Search for the cell housing the specified text and yield its (X, Y) center coordinate. 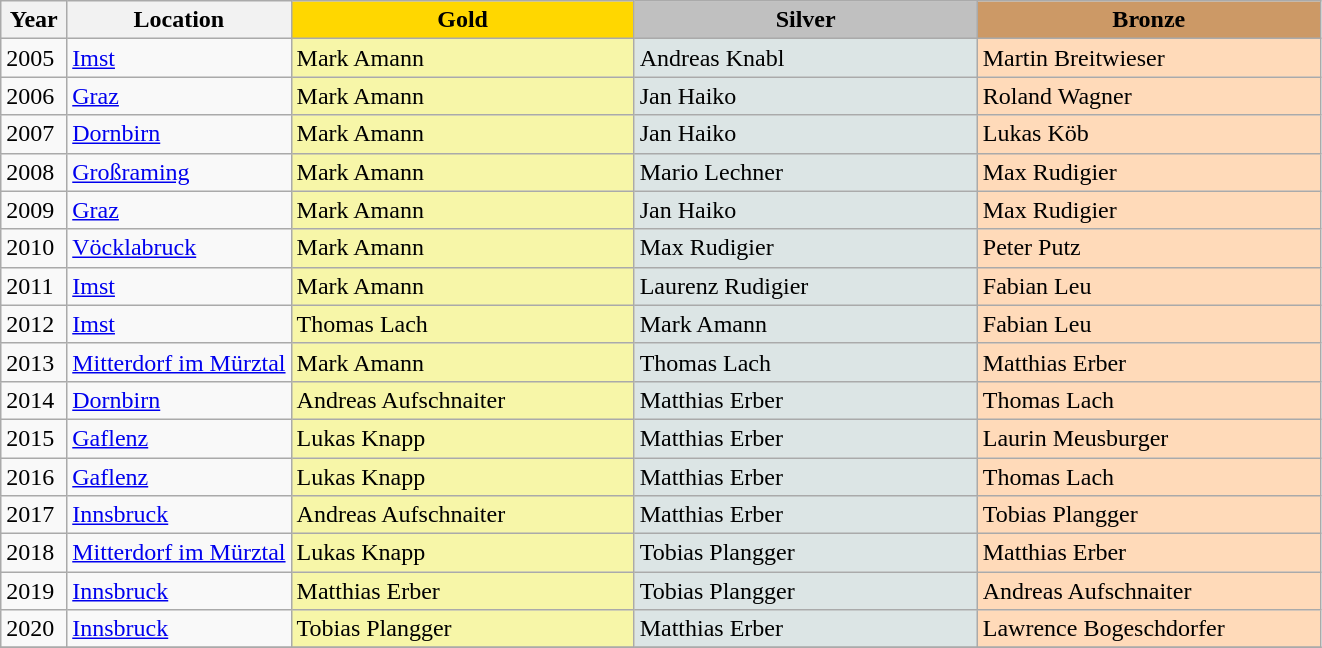
Year (34, 20)
2019 (34, 591)
Gold (462, 20)
Peter Putz (1148, 248)
2020 (34, 629)
2006 (34, 96)
Großraming (179, 172)
2005 (34, 58)
Location (179, 20)
Lukas Köb (1148, 134)
Vöcklabruck (179, 248)
2009 (34, 210)
Laurenz Rudigier (806, 286)
Lawrence Bogeschdorfer (1148, 629)
2008 (34, 172)
2015 (34, 438)
Martin Breitwieser (1148, 58)
2012 (34, 324)
2013 (34, 362)
Roland Wagner (1148, 96)
Silver (806, 20)
2007 (34, 134)
Laurin Meusburger (1148, 438)
2010 (34, 248)
Andreas Knabl (806, 58)
2018 (34, 553)
2016 (34, 477)
2011 (34, 286)
Mario Lechner (806, 172)
Bronze (1148, 20)
2014 (34, 400)
2017 (34, 515)
